Extract the (x, y) coordinate from the center of the cell holding the provided text.  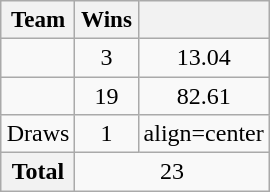
align=center (204, 134)
Wins (106, 20)
Team (38, 20)
82.61 (204, 95)
Draws (38, 134)
Total (38, 172)
13.04 (204, 57)
3 (106, 57)
1 (106, 134)
23 (172, 172)
19 (106, 95)
